Capture the cell that displays the provided text and extract its [x, y] central coordinate. 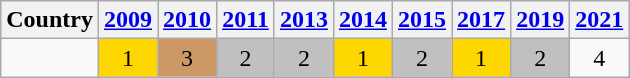
2015 [422, 20]
2014 [362, 20]
2009 [128, 20]
2013 [304, 20]
4 [600, 58]
2019 [540, 20]
2021 [600, 20]
Country [50, 20]
2017 [482, 20]
2011 [246, 20]
3 [188, 58]
2010 [188, 20]
